Output the (x, y) coordinate of the center of the cell containing the given text.  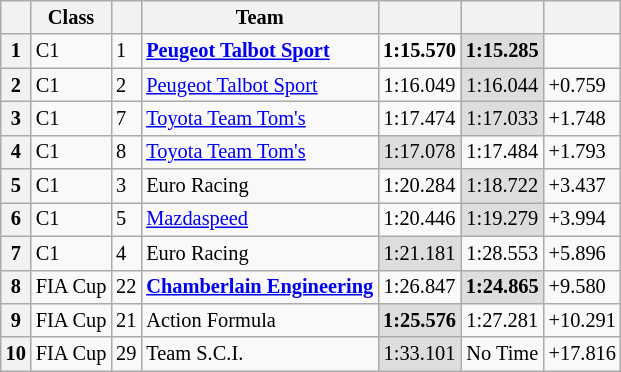
29 (126, 354)
1:17.033 (502, 118)
+17.816 (582, 354)
1:19.279 (502, 219)
1:18.722 (502, 186)
1:20.284 (420, 186)
1:15.570 (420, 51)
1:17.078 (420, 152)
1:28.553 (502, 253)
1:17.484 (502, 152)
1:15.285 (502, 51)
+3.437 (582, 186)
+3.994 (582, 219)
Mazdaspeed (260, 219)
+5.896 (582, 253)
+1.748 (582, 118)
+0.759 (582, 85)
1:25.576 (420, 320)
6 (16, 219)
1:33.101 (420, 354)
9 (16, 320)
1:21.181 (420, 253)
1:20.446 (420, 219)
Chamberlain Engineering (260, 287)
1:24.865 (502, 287)
+9.580 (582, 287)
No Time (502, 354)
22 (126, 287)
1:27.281 (502, 320)
10 (16, 354)
Action Formula (260, 320)
21 (126, 320)
+10.291 (582, 320)
1:17.474 (420, 118)
+1.793 (582, 152)
1:16.049 (420, 85)
Team (260, 17)
Team S.C.I. (260, 354)
1:26.847 (420, 287)
1:16.044 (502, 85)
Class (71, 17)
